Find where the given text appears and provide that cell's center as (X, Y) coordinate. 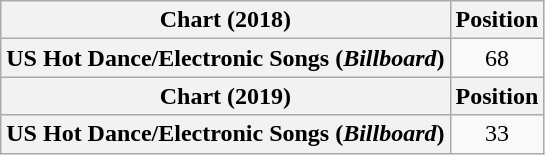
33 (497, 134)
Chart (2018) (226, 20)
Chart (2019) (226, 96)
68 (497, 58)
